Capture the cell that displays the provided text and extract its (x, y) central coordinate. 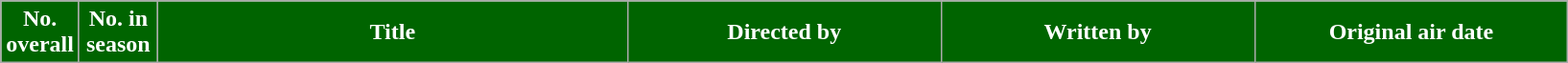
Written by (1097, 32)
Title (392, 32)
Original air date (1412, 32)
Directed by (784, 32)
No.overall (40, 32)
No. inseason (118, 32)
